Identify which cell holds the provided text, then report its (X, Y) central coordinate. 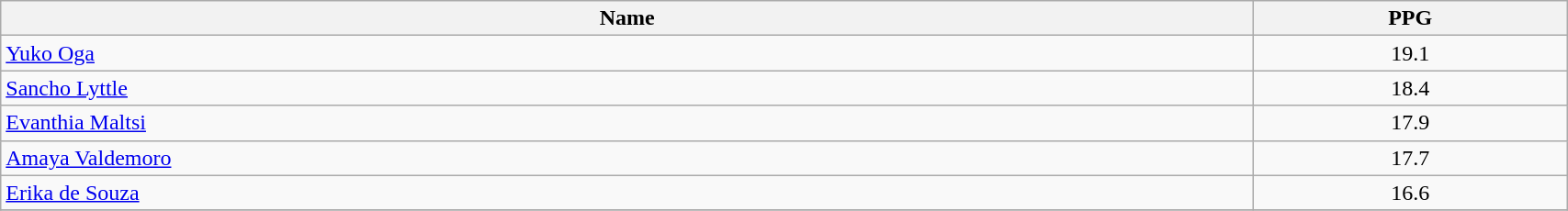
Name (627, 18)
Evanthia Maltsi (627, 123)
18.4 (1411, 88)
19.1 (1411, 53)
Yuko Oga (627, 53)
Amaya Valdemoro (627, 158)
17.7 (1411, 158)
PPG (1411, 18)
16.6 (1411, 193)
Sancho Lyttle (627, 88)
Erika de Souza (627, 193)
17.9 (1411, 123)
